Extract the [x, y] coordinate from the center of the cell holding the provided text.  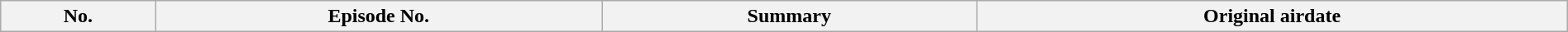
Episode No. [379, 16]
No. [78, 16]
Summary [789, 16]
Original airdate [1272, 16]
